Scan for the cell matching the given text and deliver its [x, y] coordinate at center. 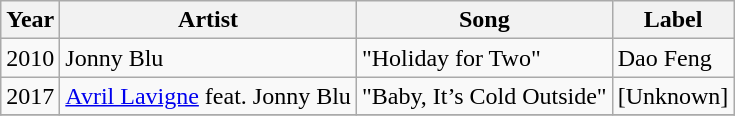
Song [484, 20]
Artist [208, 20]
[Unknown] [673, 96]
"Holiday for Two" [484, 58]
Jonny Blu [208, 58]
Label [673, 20]
Avril Lavigne feat. Jonny Blu [208, 96]
Year [30, 20]
2017 [30, 96]
2010 [30, 58]
Dao Feng [673, 58]
"Baby, It’s Cold Outside" [484, 96]
